From the cell containing the given text, extract its center point as (x, y) coordinate. 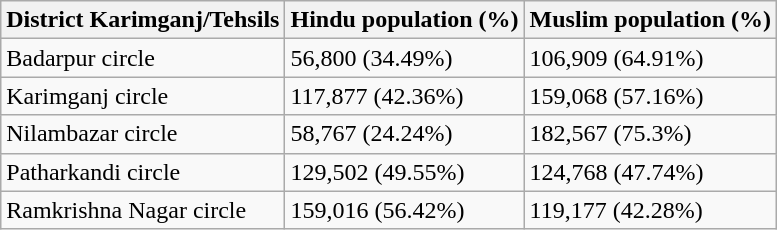
56,800 (34.49%) (404, 58)
Muslim population (%) (650, 20)
182,567 (75.3%) (650, 134)
Ramkrishna Nagar circle (143, 210)
Nilambazar circle (143, 134)
106,909 (64.91%) (650, 58)
58,767 (24.24%) (404, 134)
Badarpur circle (143, 58)
124,768 (47.74%) (650, 172)
Karimganj circle (143, 96)
District Karimganj/Tehsils (143, 20)
Hindu population (%) (404, 20)
159,016 (56.42%) (404, 210)
117,877 (42.36%) (404, 96)
119,177 (42.28%) (650, 210)
129,502 (49.55%) (404, 172)
Patharkandi circle (143, 172)
159,068 (57.16%) (650, 96)
